Locate the cell with the specified text and output its [x, y] center coordinate. 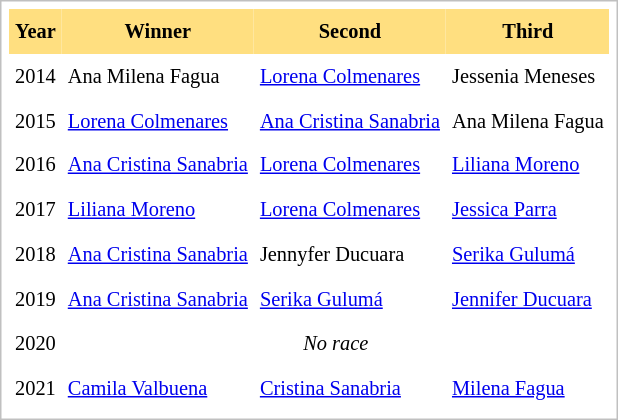
Jennyfer Ducuara [350, 254]
Second [350, 32]
2021 [36, 388]
Winner [158, 32]
Jessica Parra [528, 210]
2019 [36, 300]
No race [336, 344]
Year [36, 32]
Camila Valbuena [158, 388]
2014 [36, 76]
Jennifer Ducuara [528, 300]
Third [528, 32]
2015 [36, 120]
2020 [36, 344]
2016 [36, 166]
Jessenia Meneses [528, 76]
2017 [36, 210]
Milena Fagua [528, 388]
Cristina Sanabria [350, 388]
2018 [36, 254]
